Capture the cell that displays the provided text and extract its (X, Y) central coordinate. 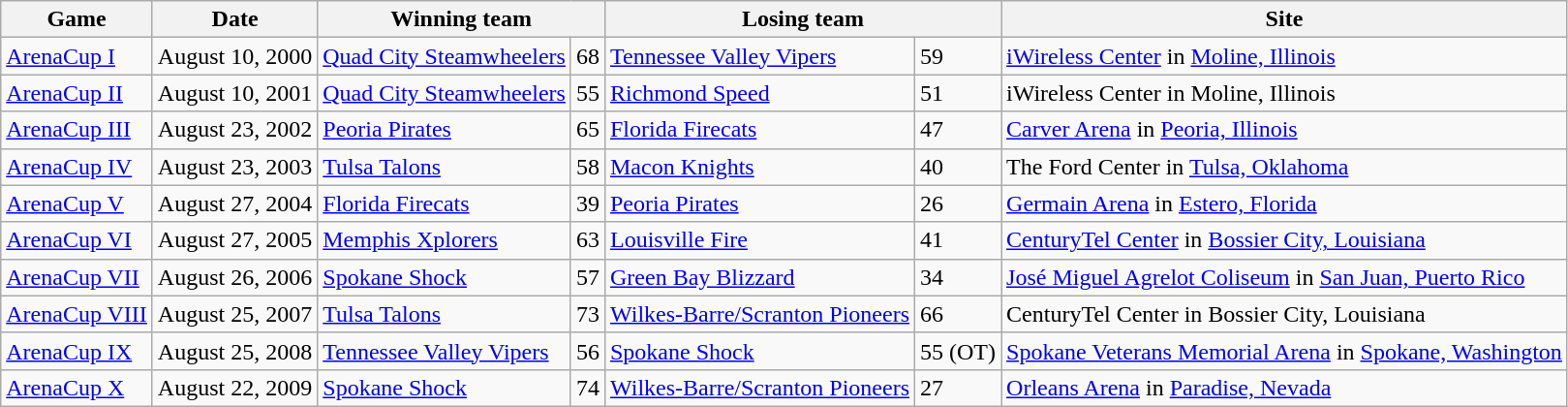
Site (1284, 19)
ArenaCup IX (77, 351)
August 23, 2003 (234, 167)
41 (959, 240)
55 (587, 93)
63 (587, 240)
ArenaCup VIII (77, 314)
ArenaCup VI (77, 240)
68 (587, 56)
Orleans Arena in Paradise, Nevada (1284, 388)
ArenaCup V (77, 203)
ArenaCup IV (77, 167)
51 (959, 93)
Carver Arena in Peoria, Illinois (1284, 130)
Richmond Speed (759, 93)
58 (587, 167)
José Miguel Agrelot Coliseum in San Juan, Puerto Rico (1284, 277)
57 (587, 277)
Losing team (802, 19)
Memphis Xplorers (445, 240)
ArenaCup II (77, 93)
August 26, 2006 (234, 277)
August 27, 2005 (234, 240)
ArenaCup X (77, 388)
August 10, 2001 (234, 93)
August 25, 2007 (234, 314)
Spokane Veterans Memorial Arena in Spokane, Washington (1284, 351)
26 (959, 203)
65 (587, 130)
ArenaCup I (77, 56)
Germain Arena in Estero, Florida (1284, 203)
39 (587, 203)
27 (959, 388)
Date (234, 19)
56 (587, 351)
ArenaCup III (77, 130)
Macon Knights (759, 167)
47 (959, 130)
Winning team (461, 19)
74 (587, 388)
Green Bay Blizzard (759, 277)
ArenaCup VII (77, 277)
The Ford Center in Tulsa, Oklahoma (1284, 167)
August 10, 2000 (234, 56)
66 (959, 314)
Louisville Fire (759, 240)
40 (959, 167)
34 (959, 277)
59 (959, 56)
August 25, 2008 (234, 351)
55 (OT) (959, 351)
August 22, 2009 (234, 388)
August 27, 2004 (234, 203)
Game (77, 19)
73 (587, 314)
August 23, 2002 (234, 130)
